Capture the cell that displays the provided text and extract its [x, y] central coordinate. 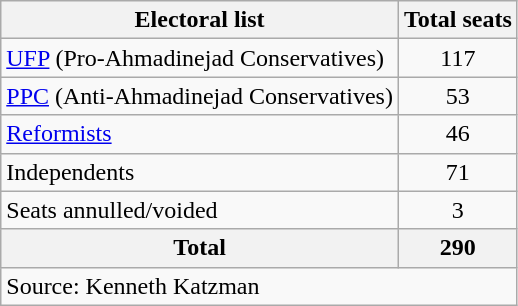
UFP (Pro-Ahmadinejad Conservatives) [200, 58]
PPC (Anti-Ahmadinejad Conservatives) [200, 96]
Total seats [458, 20]
Total [200, 248]
290 [458, 248]
71 [458, 172]
Reformists [200, 134]
53 [458, 96]
Source: Kenneth Katzman [260, 286]
Seats annulled/voided [200, 210]
Electoral list [200, 20]
Independents [200, 172]
46 [458, 134]
117 [458, 58]
3 [458, 210]
